Locate the cell with the specified text and output its [X, Y] center coordinate. 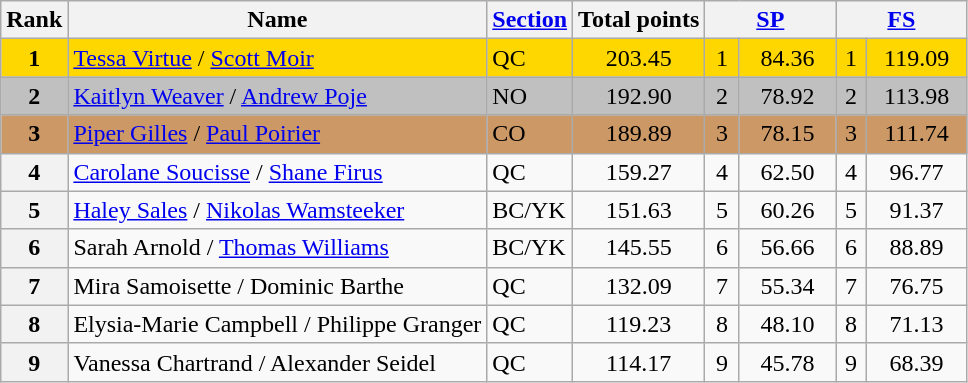
Total points [639, 20]
111.74 [916, 134]
203.45 [639, 58]
71.13 [916, 324]
88.89 [916, 248]
Tessa Virtue / Scott Moir [278, 58]
60.26 [788, 210]
Piper Gilles / Paul Poirier [278, 134]
91.37 [916, 210]
145.55 [639, 248]
55.34 [788, 286]
Carolane Soucisse / Shane Firus [278, 172]
Name [278, 20]
Elysia-Marie Campbell / Philippe Granger [278, 324]
48.10 [788, 324]
151.63 [639, 210]
192.90 [639, 96]
Kaitlyn Weaver / Andrew Poje [278, 96]
76.75 [916, 286]
78.15 [788, 134]
SP [770, 20]
68.39 [916, 362]
Mira Samoisette / Dominic Barthe [278, 286]
NO [530, 96]
114.17 [639, 362]
159.27 [639, 172]
96.77 [916, 172]
Haley Sales / Nikolas Wamsteeker [278, 210]
84.36 [788, 58]
189.89 [639, 134]
132.09 [639, 286]
Section [530, 20]
FS [902, 20]
45.78 [788, 362]
119.23 [639, 324]
CO [530, 134]
Sarah Arnold / Thomas Williams [278, 248]
119.09 [916, 58]
62.50 [788, 172]
113.98 [916, 96]
Vanessa Chartrand / Alexander Seidel [278, 362]
56.66 [788, 248]
78.92 [788, 96]
Rank [34, 20]
